Find where the given text appears and provide that cell's center as (x, y) coordinate. 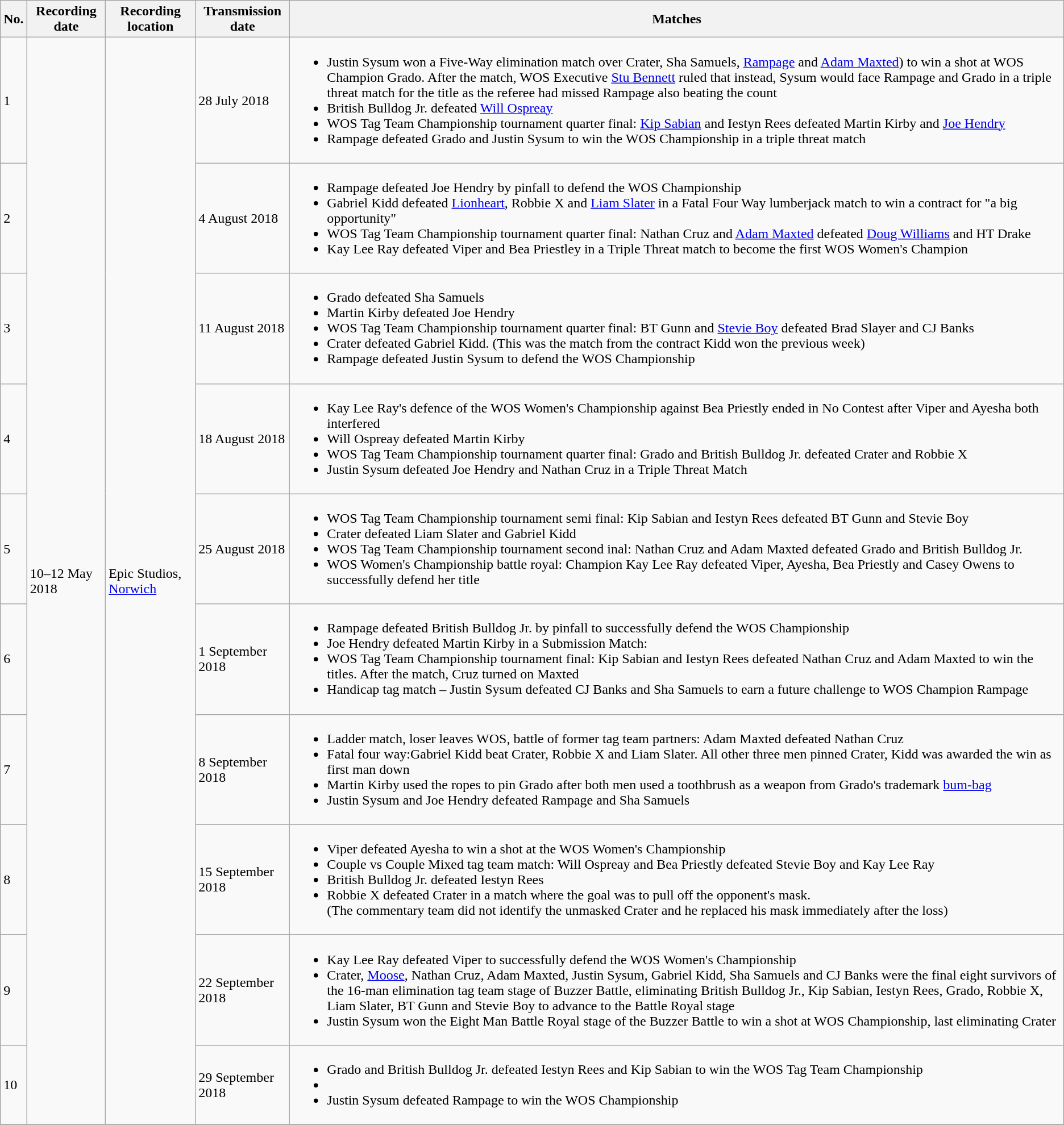
3 (14, 328)
4 (14, 439)
1 (14, 100)
Transmission date (243, 19)
8 (14, 880)
25 August 2018 (243, 549)
10–12 May 2018 (66, 581)
Matches (676, 19)
Epic Studios, Norwich (151, 581)
No. (14, 19)
6 (14, 659)
11 August 2018 (243, 328)
9 (14, 990)
1 September 2018 (243, 659)
18 August 2018 (243, 439)
28 July 2018 (243, 100)
Recording location (151, 19)
Recording date (66, 19)
2 (14, 218)
29 September 2018 (243, 1085)
10 (14, 1085)
5 (14, 549)
4 August 2018 (243, 218)
15 September 2018 (243, 880)
7 (14, 769)
22 September 2018 (243, 990)
8 September 2018 (243, 769)
